Find where the given text appears and provide that cell's center as (X, Y) coordinate. 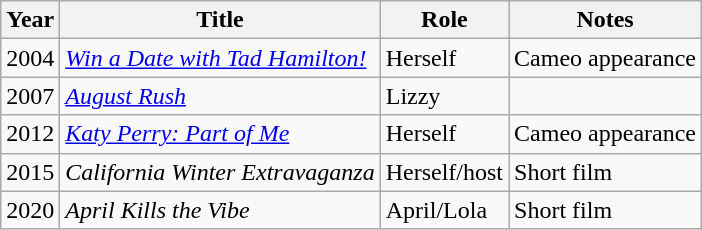
Year (30, 20)
2007 (30, 96)
Katy Perry: Part of Me (220, 134)
Lizzy (444, 96)
Herself/host (444, 172)
Notes (606, 20)
Role (444, 20)
California Winter Extravaganza (220, 172)
August Rush (220, 96)
April/Lola (444, 210)
2020 (30, 210)
Win a Date with Tad Hamilton! (220, 58)
2012 (30, 134)
April Kills the Vibe (220, 210)
2015 (30, 172)
2004 (30, 58)
Title (220, 20)
